Find where the given text appears and provide that cell's center as [X, Y] coordinate. 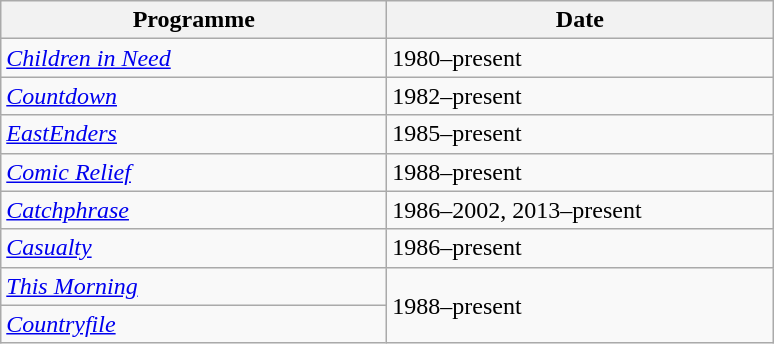
Date [580, 20]
1986–2002, 2013–present [580, 210]
Casualty [194, 248]
Countryfile [194, 324]
Children in Need [194, 58]
Countdown [194, 96]
1986–present [580, 248]
1985–present [580, 134]
1980–present [580, 58]
EastEnders [194, 134]
Programme [194, 20]
This Morning [194, 286]
Catchphrase [194, 210]
1982–present [580, 96]
Comic Relief [194, 172]
